Output the [x, y] coordinate of the center of the cell containing the given text.  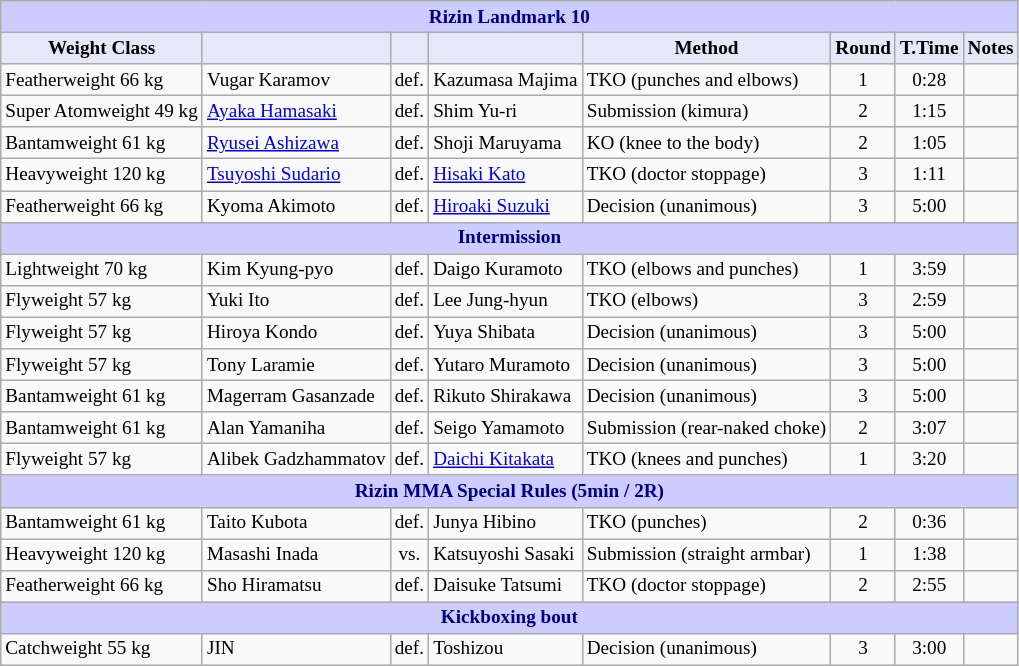
Daisuke Tatsumi [506, 586]
Lightweight 70 kg [102, 270]
1:38 [929, 554]
Tony Laramie [296, 365]
Vugar Karamov [296, 80]
Masashi Inada [296, 554]
Tsuyoshi Sudario [296, 175]
Rikuto Shirakawa [506, 396]
T.Time [929, 48]
Notes [990, 48]
Rizin MMA Special Rules (5min / 2R) [510, 491]
Weight Class [102, 48]
Hiroaki Suzuki [506, 206]
Yuki Ito [296, 301]
Kim Kyung-pyo [296, 270]
KO (knee to the body) [706, 143]
Lee Jung-hyun [506, 301]
3:20 [929, 460]
0:36 [929, 523]
Shim Yu-ri [506, 111]
3:07 [929, 428]
Kyoma Akimoto [296, 206]
Submission (rear-naked choke) [706, 428]
TKO (punches and elbows) [706, 80]
3:59 [929, 270]
Daichi Kitakata [506, 460]
Kickboxing bout [510, 618]
Hiroya Kondo [296, 333]
TKO (elbows and punches) [706, 270]
Seigo Yamamoto [506, 428]
Super Atomweight 49 kg [102, 111]
Ryusei Ashizawa [296, 143]
Catchweight 55 kg [102, 649]
Submission (straight armbar) [706, 554]
1:15 [929, 111]
Alibek Gadzhammatov [296, 460]
Intermission [510, 238]
2:55 [929, 586]
Magerram Gasanzade [296, 396]
Ayaka Hamasaki [296, 111]
1:05 [929, 143]
JIN [296, 649]
Toshizou [506, 649]
Shoji Maruyama [506, 143]
2:59 [929, 301]
TKO (punches) [706, 523]
Junya Hibino [506, 523]
vs. [409, 554]
Hisaki Kato [506, 175]
Round [864, 48]
TKO (knees and punches) [706, 460]
Daigo Kuramoto [506, 270]
Taito Kubota [296, 523]
Katsuyoshi Sasaki [506, 554]
3:00 [929, 649]
Kazumasa Majima [506, 80]
Method [706, 48]
Yutaro Muramoto [506, 365]
Submission (kimura) [706, 111]
0:28 [929, 80]
Alan Yamaniha [296, 428]
TKO (elbows) [706, 301]
Sho Hiramatsu [296, 586]
1:11 [929, 175]
Yuya Shibata [506, 333]
Rizin Landmark 10 [510, 17]
